Determine the [X, Y] coordinate at the center of the cell enclosing the given text.  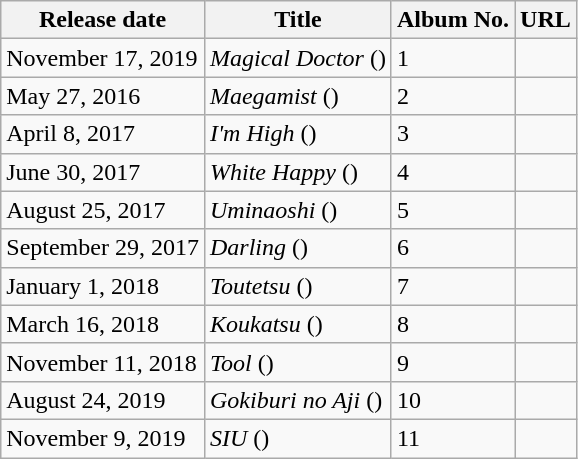
3 [452, 134]
4 [452, 172]
Maegamist () [298, 96]
Magical Doctor () [298, 58]
5 [452, 210]
November 17, 2019 [103, 58]
10 [452, 400]
Tool () [298, 362]
9 [452, 362]
Release date [103, 20]
Title [298, 20]
Album No. [452, 20]
URL [546, 20]
March 16, 2018 [103, 324]
6 [452, 248]
January 1, 2018 [103, 286]
June 30, 2017 [103, 172]
November 9, 2019 [103, 438]
May 27, 2016 [103, 96]
I'm High () [298, 134]
8 [452, 324]
Uminaoshi () [298, 210]
11 [452, 438]
Darling () [298, 248]
August 25, 2017 [103, 210]
Toutetsu () [298, 286]
September 29, 2017 [103, 248]
Koukatsu () [298, 324]
August 24, 2019 [103, 400]
Gokiburi no Aji () [298, 400]
7 [452, 286]
November 11, 2018 [103, 362]
April 8, 2017 [103, 134]
SIU () [298, 438]
2 [452, 96]
White Happy () [298, 172]
1 [452, 58]
